Return the (X, Y) coordinate for the center point of the cell that contains the specified text.  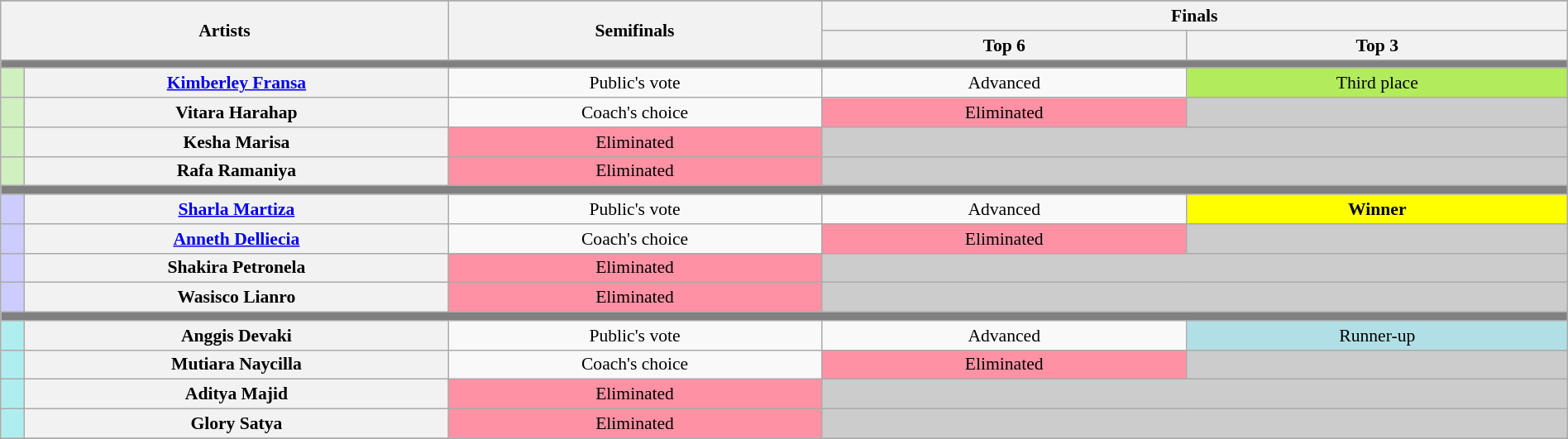
Winner (1377, 209)
Finals (1194, 16)
Aditya Majid (237, 394)
Shakira Petronela (237, 268)
Kimberley Fransa (237, 84)
Semifinals (635, 30)
Third place (1377, 84)
Glory Satya (237, 424)
Top 6 (1004, 45)
Vitara Harahap (237, 112)
Top 3 (1377, 45)
Rafa Ramaniya (237, 171)
Artists (225, 30)
Kesha Marisa (237, 142)
Anneth Delliecia (237, 239)
Mutiara Naycilla (237, 365)
Anggis Devaki (237, 336)
Sharla Martiza (237, 209)
Runner-up (1377, 336)
Wasisco Lianro (237, 298)
